Search for the cell housing the specified text and yield its [x, y] center coordinate. 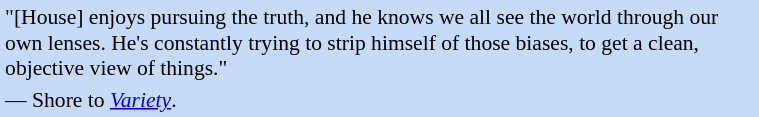
— Shore to Variety. [380, 100]
